Provide the [X, Y] coordinate of the cell's center where the given text is located.  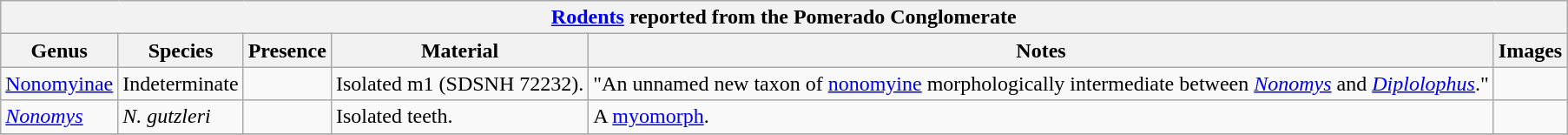
Isolated m1 (SDSNH 72232). [459, 84]
Presence [287, 51]
N. gutzleri [181, 117]
Material [459, 51]
Nonomyinae [59, 84]
Isolated teeth. [459, 117]
Images [1530, 51]
Genus [59, 51]
Rodents reported from the Pomerado Conglomerate [784, 17]
"An unnamed new taxon of nonomyine morphologically intermediate between Nonomys and Diplolophus." [1041, 84]
Indeterminate [181, 84]
Nonomys [59, 117]
A myomorph. [1041, 117]
Species [181, 51]
Notes [1041, 51]
